Pinpoint the cell where the given text exists, returning its (x, y) midpoint coordinate. 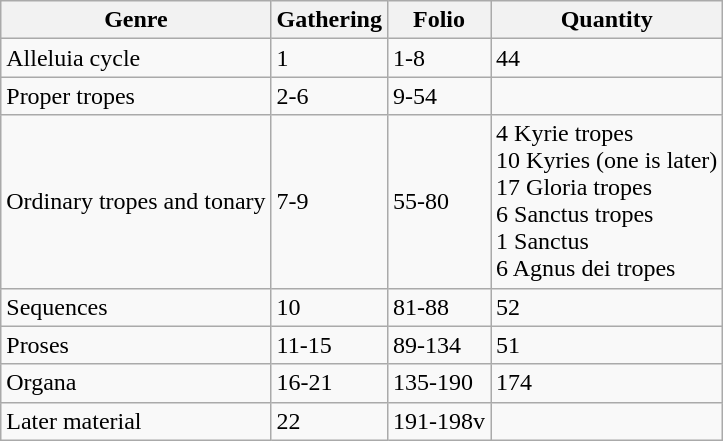
Sequences (136, 307)
Later material (136, 421)
81-88 (438, 307)
4 Kyrie tropes10 Kyries (one is later)17 Gloria tropes6 Sanctus tropes1 Sanctus6 Agnus dei tropes (607, 202)
135-190 (438, 383)
10 (329, 307)
Quantity (607, 20)
174 (607, 383)
51 (607, 345)
44 (607, 58)
Organa (136, 383)
7-9 (329, 202)
191-198v (438, 421)
Proper tropes (136, 96)
9-54 (438, 96)
22 (329, 421)
1-8 (438, 58)
16-21 (329, 383)
55-80 (438, 202)
1 (329, 58)
52 (607, 307)
Folio (438, 20)
Genre (136, 20)
Alleluia cycle (136, 58)
Gathering (329, 20)
11-15 (329, 345)
2-6 (329, 96)
89-134 (438, 345)
Proses (136, 345)
Ordinary tropes and tonary (136, 202)
